Return (X, Y) of the center of cell containing provided text 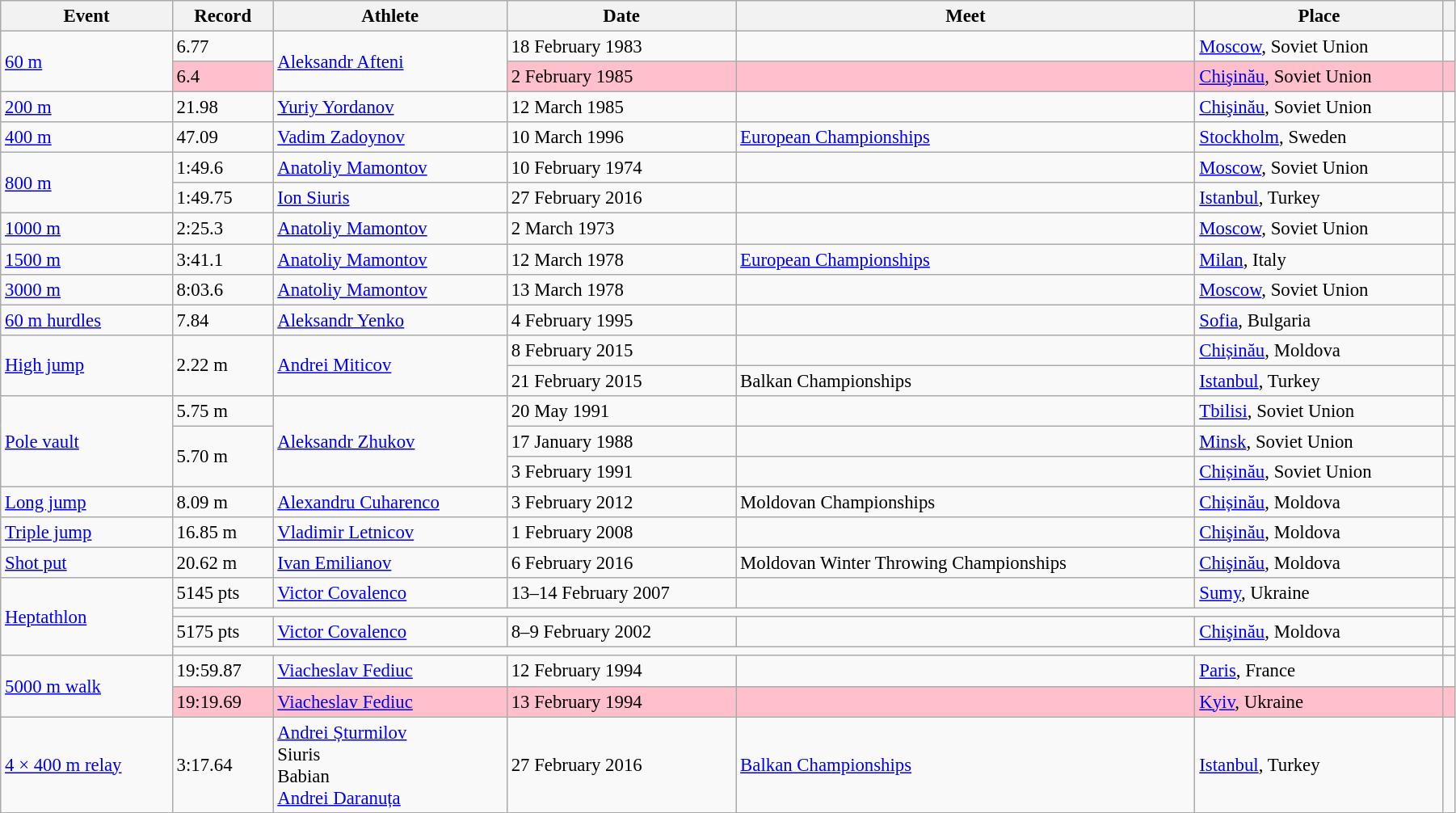
Minsk, Soviet Union (1319, 441)
2 February 1985 (621, 77)
2:25.3 (223, 229)
6 February 2016 (621, 563)
Stockholm, Sweden (1319, 137)
Vadim Zadoynov (389, 137)
Meet (966, 16)
Aleksandr Zhukov (389, 441)
21.98 (223, 107)
4 February 1995 (621, 320)
Aleksandr Yenko (389, 320)
12 March 1985 (621, 107)
2 March 1973 (621, 229)
5.75 m (223, 411)
20.62 m (223, 563)
Tbilisi, Soviet Union (1319, 411)
Kyiv, Ukraine (1319, 701)
5000 m walk (87, 687)
4 × 400 m relay (87, 765)
8:03.6 (223, 289)
20 May 1991 (621, 411)
Pole vault (87, 441)
Ivan Emilianov (389, 563)
3:17.64 (223, 765)
18 February 1983 (621, 47)
2.22 m (223, 365)
Date (621, 16)
7.84 (223, 320)
Moldovan Championships (966, 502)
19:59.87 (223, 672)
Shot put (87, 563)
400 m (87, 137)
Long jump (87, 502)
60 m hurdles (87, 320)
16.85 m (223, 533)
1:49.6 (223, 168)
5.70 m (223, 456)
Ion Siuris (389, 198)
1500 m (87, 259)
5175 pts (223, 632)
3 February 2012 (621, 502)
High jump (87, 365)
Sumy, Ukraine (1319, 593)
47.09 (223, 137)
12 February 1994 (621, 672)
Yuriy Yordanov (389, 107)
3:41.1 (223, 259)
Vladimir Letnicov (389, 533)
200 m (87, 107)
Aleksandr Afteni (389, 61)
13–14 February 2007 (621, 593)
3 February 1991 (621, 472)
Sofia, Bulgaria (1319, 320)
Triple jump (87, 533)
8 February 2015 (621, 350)
Paris, France (1319, 672)
8–9 February 2002 (621, 632)
Chișinău, Soviet Union (1319, 472)
Place (1319, 16)
13 March 1978 (621, 289)
6.77 (223, 47)
60 m (87, 61)
6.4 (223, 77)
1:49.75 (223, 198)
12 March 1978 (621, 259)
Andrei Miticov (389, 365)
21 February 2015 (621, 381)
Moldovan Winter Throwing Championships (966, 563)
10 February 1974 (621, 168)
Alexandru Cuharenco (389, 502)
10 March 1996 (621, 137)
19:19.69 (223, 701)
17 January 1988 (621, 441)
800 m (87, 183)
Athlete (389, 16)
3000 m (87, 289)
Heptathlon (87, 617)
5145 pts (223, 593)
Milan, Italy (1319, 259)
Andrei ȘturmilovSiurisBabianAndrei Daranuța (389, 765)
Event (87, 16)
Record (223, 16)
8.09 m (223, 502)
1 February 2008 (621, 533)
1000 m (87, 229)
13 February 1994 (621, 701)
